Pinpoint the cell where the given text exists, returning its [X, Y] midpoint coordinate. 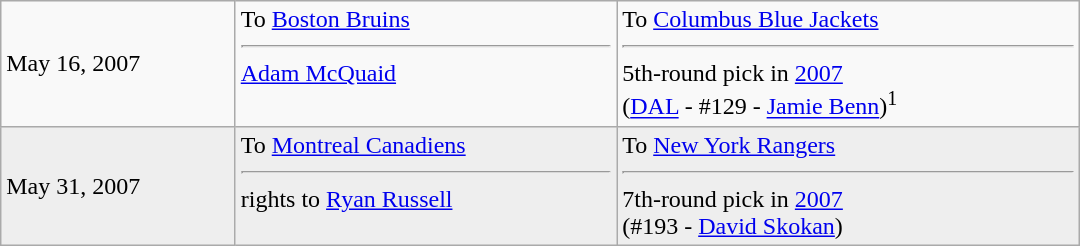
To Montreal Canadiensrights to Ryan Russell [426, 186]
May 16, 2007 [118, 64]
May 31, 2007 [118, 186]
To Boston BruinsAdam McQuaid [426, 64]
To New York Rangers7th-round pick in 2007(#193 - David Skokan) [848, 186]
To Columbus Blue Jackets5th-round pick in 2007(DAL - #129 - Jamie Benn)1 [848, 64]
